Output the (x, y) coordinate of the center of the cell containing the given text.  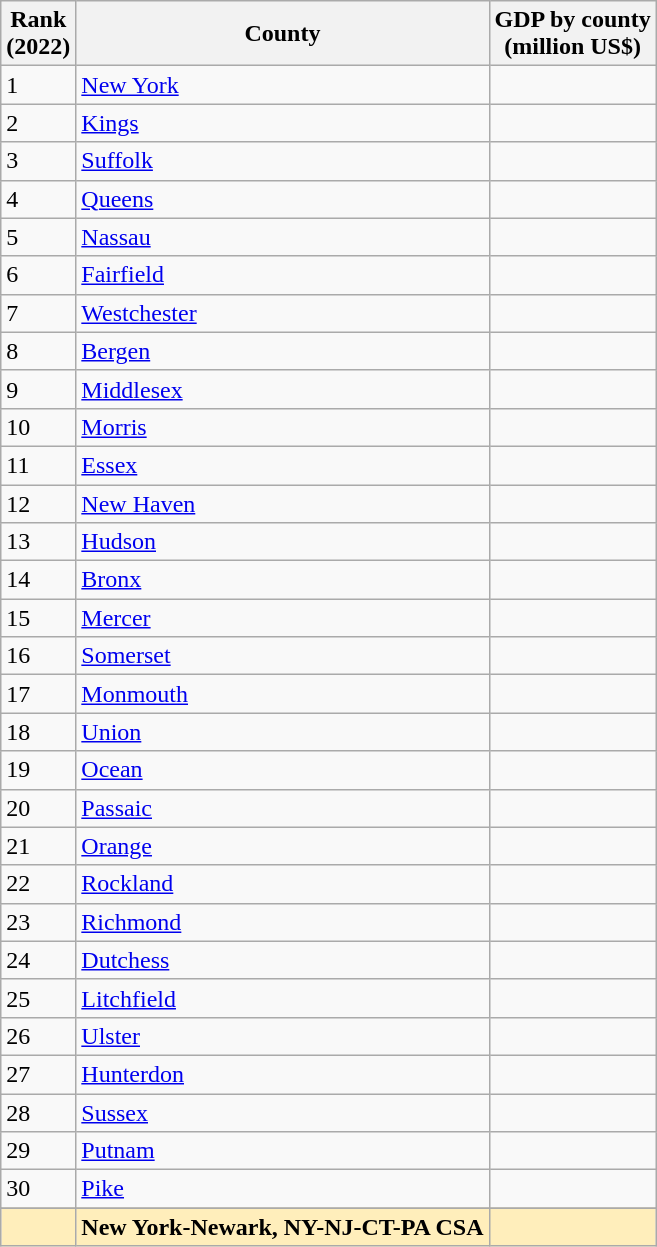
New York-Newark, NY-NJ-CT-PA CSA (282, 1227)
4 (38, 199)
Pike (282, 1189)
5 (38, 237)
County (282, 34)
26 (38, 1036)
Passaic (282, 808)
Fairfield (282, 275)
11 (38, 465)
Monmouth (282, 694)
13 (38, 542)
Suffolk (282, 161)
Ocean (282, 770)
12 (38, 503)
Morris (282, 427)
25 (38, 998)
20 (38, 808)
1 (38, 85)
Nassau (282, 237)
9 (38, 389)
18 (38, 732)
17 (38, 694)
6 (38, 275)
Somerset (282, 656)
16 (38, 656)
15 (38, 618)
Putnam (282, 1151)
23 (38, 922)
27 (38, 1074)
Orange (282, 846)
Hudson (282, 542)
Essex (282, 465)
29 (38, 1151)
24 (38, 960)
Rockland (282, 884)
Kings (282, 123)
Bergen (282, 351)
Union (282, 732)
30 (38, 1189)
New Haven (282, 503)
Ulster (282, 1036)
Middlesex (282, 389)
GDP by county(million US$) (572, 34)
2 (38, 123)
New York (282, 85)
8 (38, 351)
Westchester (282, 313)
Dutchess (282, 960)
14 (38, 580)
Rank(2022) (38, 34)
22 (38, 884)
10 (38, 427)
Mercer (282, 618)
21 (38, 846)
7 (38, 313)
Litchfield (282, 998)
3 (38, 161)
Sussex (282, 1113)
19 (38, 770)
Richmond (282, 922)
28 (38, 1113)
Queens (282, 199)
Hunterdon (282, 1074)
Bronx (282, 580)
